For the text-containing cell, return its midpoint in [X, Y] coordinate format. 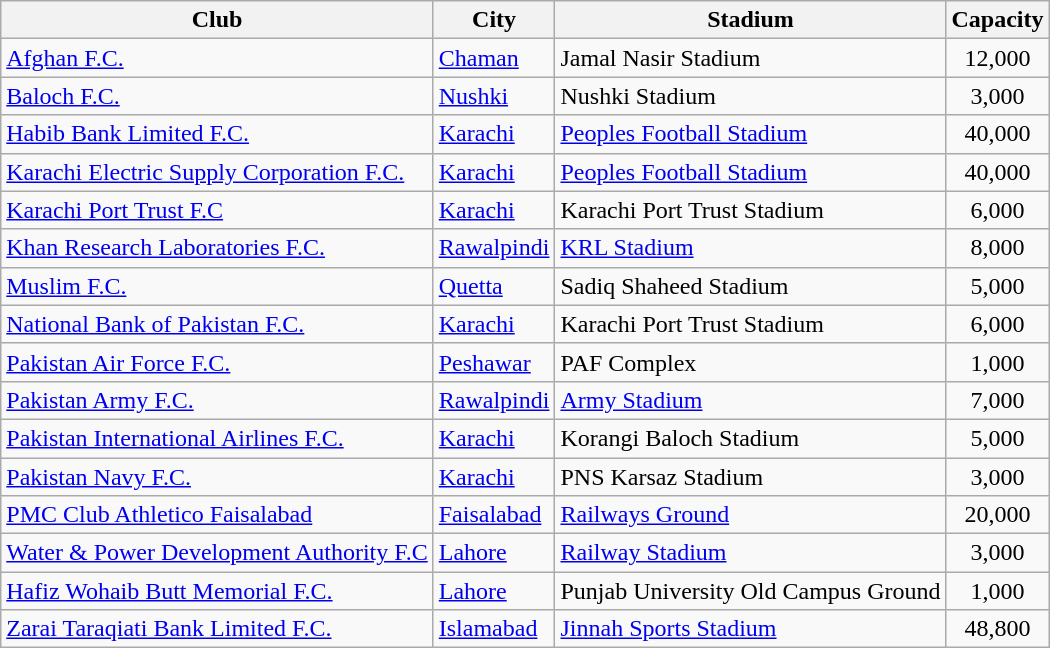
Peshawar [494, 362]
Hafiz Wohaib Butt Memorial F.C. [217, 591]
Railways Ground [750, 515]
Pakistan Army F.C. [217, 400]
Faisalabad [494, 515]
Chaman [494, 58]
8,000 [998, 248]
Khan Research Laboratories F.C. [217, 248]
National Bank of Pakistan F.C. [217, 324]
Pakistan Air Force F.C. [217, 362]
Water & Power Development Authority F.C [217, 553]
Pakistan International Airlines F.C. [217, 438]
Muslim F.C. [217, 286]
City [494, 20]
PMC Club Athletico Faisalabad [217, 515]
Zarai Taraqiati Bank Limited F.C. [217, 629]
Stadium [750, 20]
Quetta [494, 286]
Nushki Stadium [750, 96]
KRL Stadium [750, 248]
Baloch F.C. [217, 96]
Nushki [494, 96]
PNS Karsaz Stadium [750, 477]
Punjab University Old Campus Ground [750, 591]
Railway Stadium [750, 553]
Islamabad [494, 629]
PAF Complex [750, 362]
Karachi Electric Supply Corporation F.C. [217, 172]
Army Stadium [750, 400]
Jamal Nasir Stadium [750, 58]
Capacity [998, 20]
Karachi Port Trust F.C [217, 210]
Pakistan Navy F.C. [217, 477]
20,000 [998, 515]
7,000 [998, 400]
Afghan F.C. [217, 58]
Jinnah Sports Stadium [750, 629]
Habib Bank Limited F.C. [217, 134]
Korangi Baloch Stadium [750, 438]
12,000 [998, 58]
Club [217, 20]
Sadiq Shaheed Stadium [750, 286]
48,800 [998, 629]
